Scan for the cell matching the given text and deliver its [X, Y] coordinate at center. 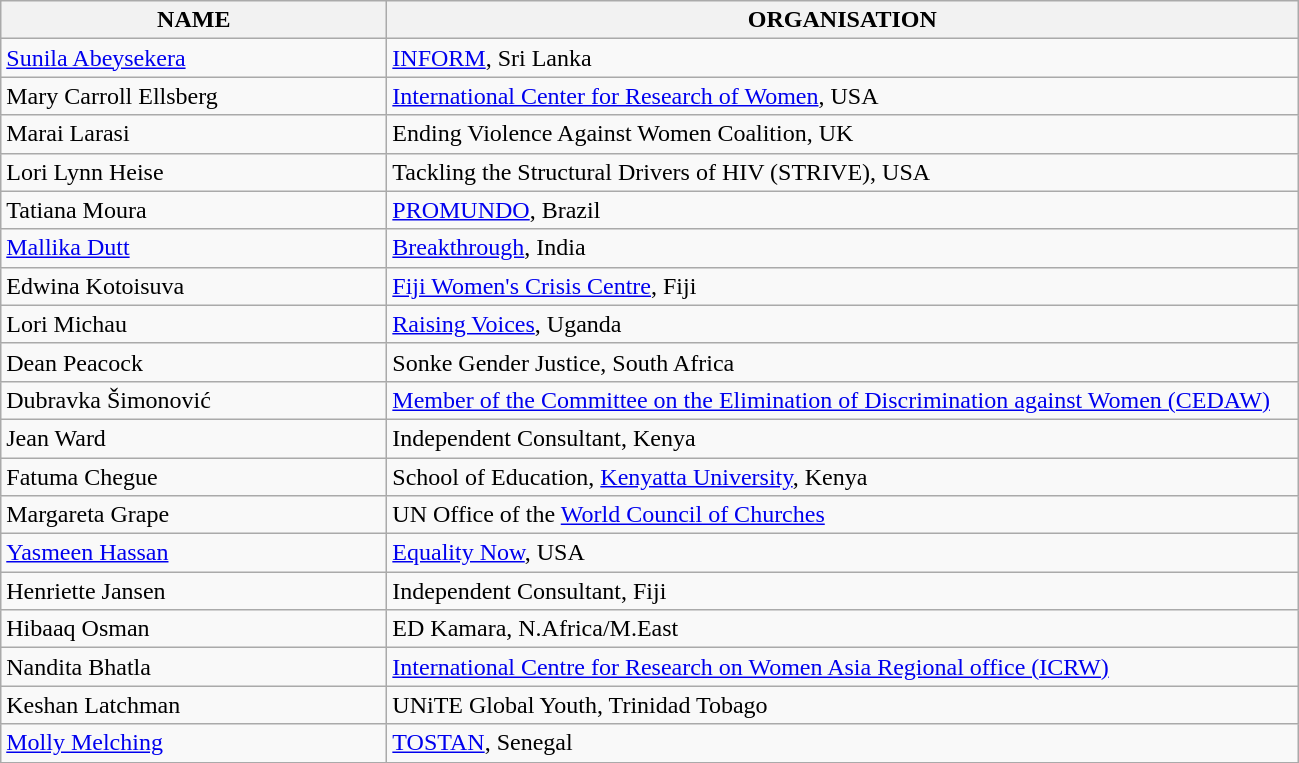
Independent Consultant, Kenya [842, 438]
International Centre for Research on Women Asia Regional office (ICRW) [842, 667]
Henriette Jansen [194, 591]
Ending Violence Against Women Coalition, UK [842, 134]
Sonke Gender Justice, South Africa [842, 362]
Dean Peacock [194, 362]
Margareta Grape [194, 515]
INFORM, Sri Lanka [842, 58]
Jean Ward [194, 438]
UNiTE Global Youth, Trinidad Tobago [842, 705]
ED Kamara, N.Africa/M.East [842, 629]
Fatuma Chegue [194, 477]
Equality Now, USA [842, 553]
Breakthrough, India [842, 248]
Independent Consultant, Fiji [842, 591]
Raising Voices, Uganda [842, 324]
International Center for Research of Women, USA [842, 96]
Mary Carroll Ellsberg [194, 96]
Hibaaq Osman [194, 629]
Member of the Committee on the Elimination of Discrimination against Women (CEDAW) [842, 400]
Dubravka Šimonović [194, 400]
Marai Larasi [194, 134]
Edwina Kotoisuva [194, 286]
Fiji Women's Crisis Centre, Fiji [842, 286]
NAME [194, 20]
Sunila Abeysekera [194, 58]
PROMUNDO, Brazil [842, 210]
Lori Lynn Heise [194, 172]
Tatiana Moura [194, 210]
Mallika Dutt [194, 248]
ORGANISATION [842, 20]
Nandita Bhatla [194, 667]
Molly Melching [194, 743]
UN Office of the World Council of Churches [842, 515]
School of Education, Kenyatta University, Kenya [842, 477]
Yasmeen Hassan [194, 553]
Keshan Latchman [194, 705]
TOSTAN, Senegal [842, 743]
Lori Michau [194, 324]
Tackling the Structural Drivers of HIV (STRIVE), USA [842, 172]
